Return [X, Y] of the center of cell containing provided text 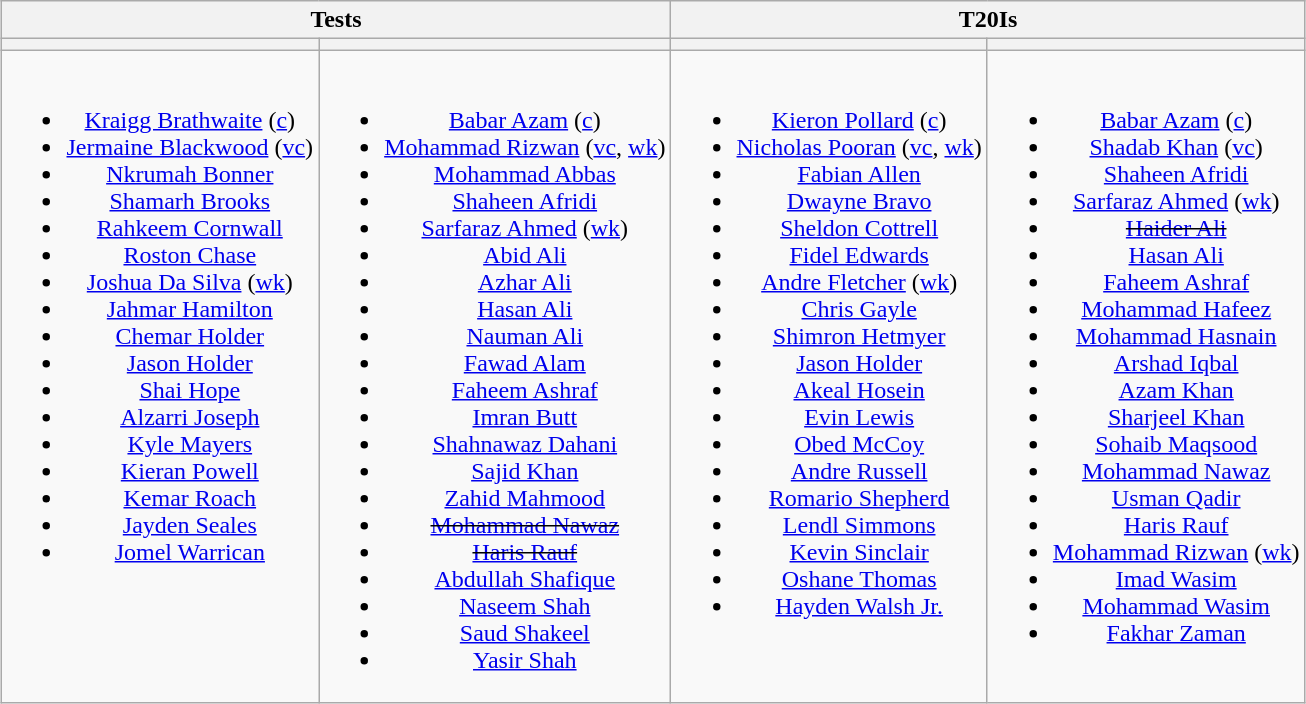
Tests [336, 20]
T20Is [988, 20]
